Extract the [x, y] coordinate from the center of the cell holding the provided text.  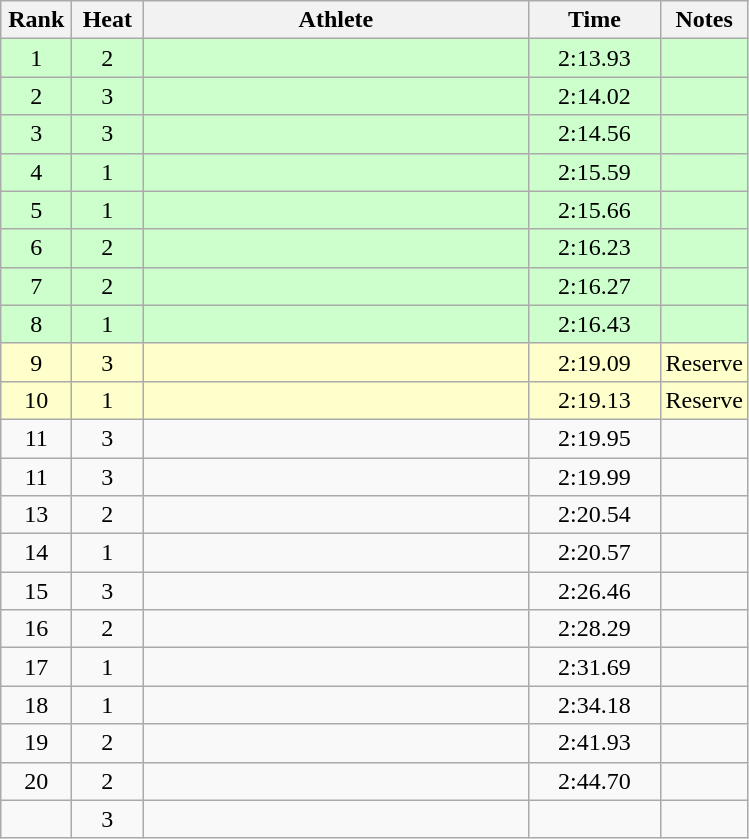
8 [36, 324]
Time [594, 20]
14 [36, 553]
10 [36, 400]
16 [36, 629]
2:31.69 [594, 667]
Notes [704, 20]
2:20.57 [594, 553]
4 [36, 172]
Rank [36, 20]
2:19.95 [594, 438]
2:20.54 [594, 515]
6 [36, 248]
5 [36, 210]
2:15.66 [594, 210]
2:41.93 [594, 743]
Heat [108, 20]
7 [36, 286]
2:19.09 [594, 362]
18 [36, 705]
19 [36, 743]
2:15.59 [594, 172]
2:44.70 [594, 781]
2:19.13 [594, 400]
13 [36, 515]
2:14.56 [594, 134]
Athlete [336, 20]
17 [36, 667]
15 [36, 591]
2:19.99 [594, 477]
20 [36, 781]
2:13.93 [594, 58]
2:16.23 [594, 248]
2:16.27 [594, 286]
2:34.18 [594, 705]
2:26.46 [594, 591]
2:16.43 [594, 324]
9 [36, 362]
2:14.02 [594, 96]
2:28.29 [594, 629]
